Provide the (X, Y) coordinate of the cell's center where the given text is located.  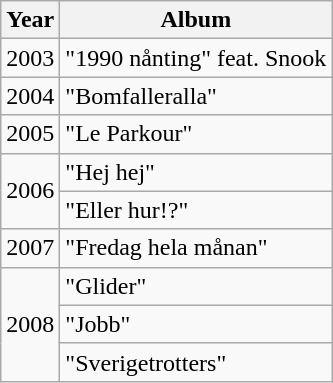
"Hej hej" (196, 172)
"Eller hur!?" (196, 210)
"Bomfalleralla" (196, 96)
"1990 nånting" feat. Snook (196, 58)
"Sverigetrotters" (196, 362)
2003 (30, 58)
"Glider" (196, 286)
"Jobb" (196, 324)
2005 (30, 134)
"Fredag hela månan" (196, 248)
"Le Parkour" (196, 134)
2006 (30, 191)
2004 (30, 96)
Album (196, 20)
2008 (30, 324)
2007 (30, 248)
Year (30, 20)
